Determine the [X, Y] coordinate at the center of the cell enclosing the given text.  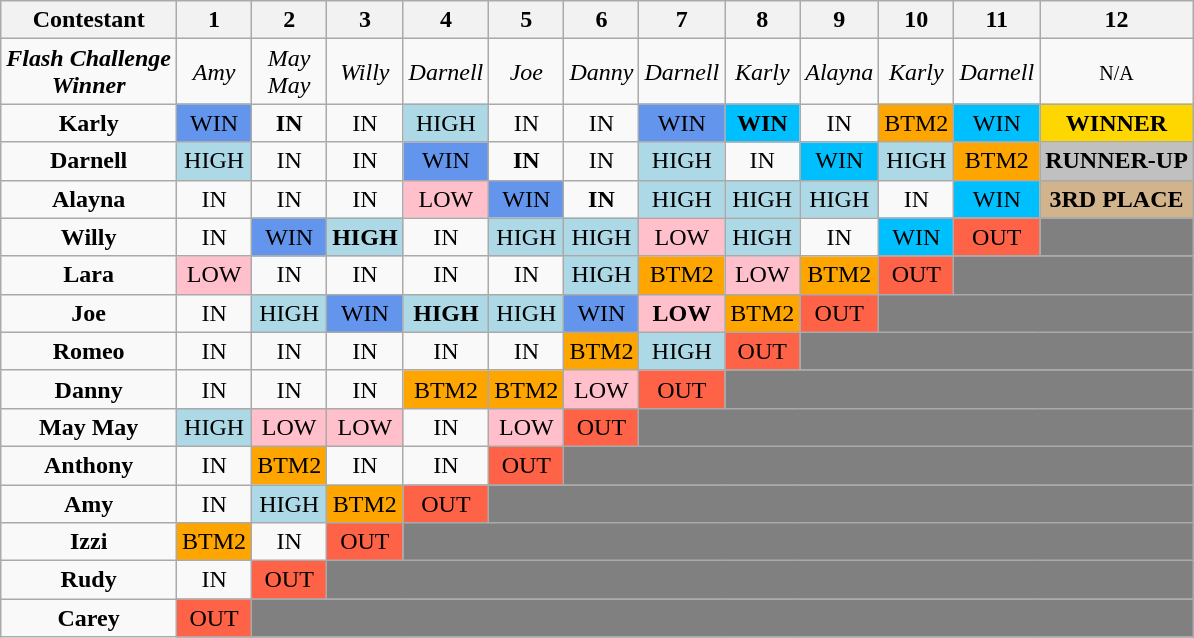
2 [290, 20]
6 [602, 20]
7 [682, 20]
9 [840, 20]
Rudy [89, 580]
3 [365, 20]
12 [1117, 20]
1 [214, 20]
May May [89, 427]
RUNNER-UP [1117, 161]
Izzi [89, 542]
Romeo [89, 351]
Contestant [89, 20]
N/A [1117, 72]
8 [762, 20]
5 [526, 20]
Flash ChallengeWinner [89, 72]
WINNER [1117, 123]
11 [997, 20]
10 [916, 20]
Lara [89, 275]
Anthony [89, 465]
3RD PLACE [1117, 199]
4 [446, 20]
Carey [89, 618]
MayMay [290, 72]
